Scan for the cell matching the given text and deliver its (X, Y) coordinate at center. 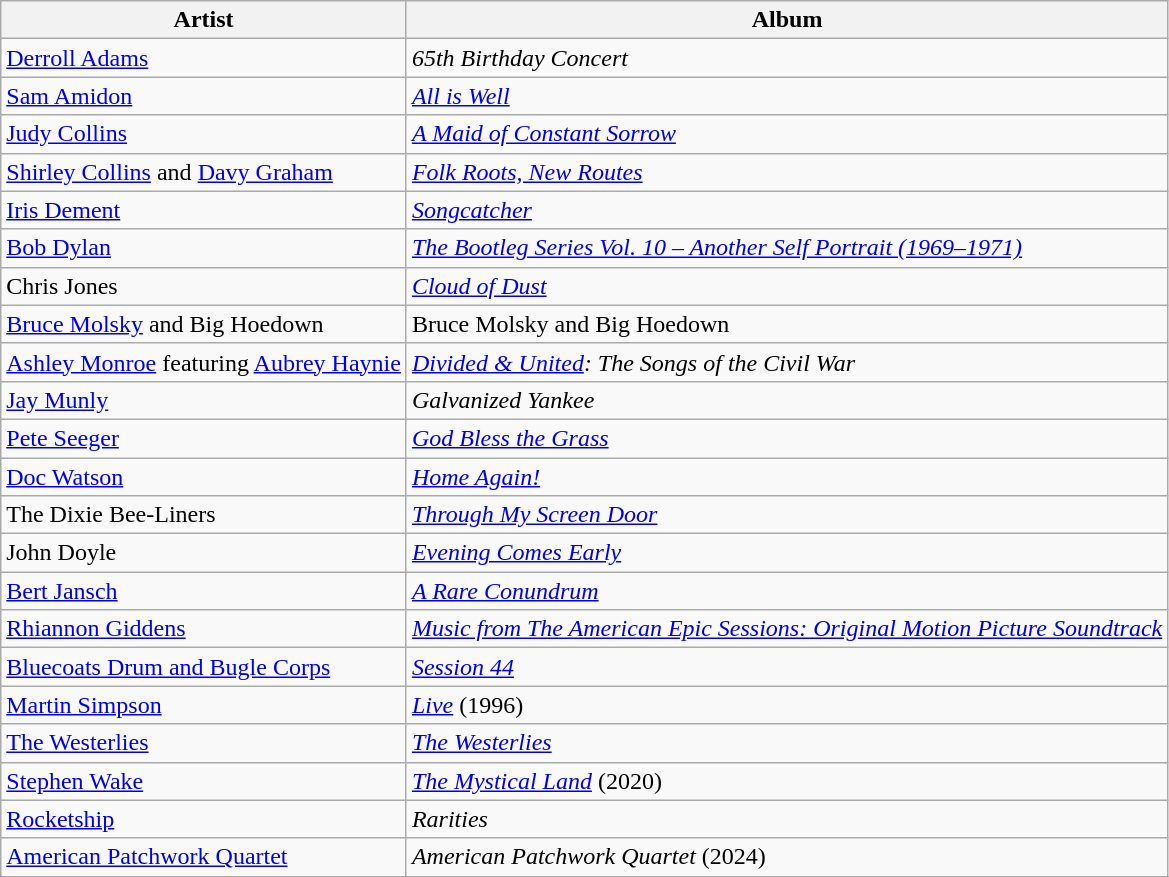
A Rare Conundrum (786, 591)
God Bless the Grass (786, 438)
Stephen Wake (204, 781)
Evening Comes Early (786, 553)
Bert Jansch (204, 591)
Sam Amidon (204, 96)
Shirley Collins and Davy Graham (204, 172)
John Doyle (204, 553)
Album (786, 20)
Martin Simpson (204, 705)
Rocketship (204, 819)
The Mystical Land (2020) (786, 781)
Songcatcher (786, 210)
Divided & United: The Songs of the Civil War (786, 362)
Derroll Adams (204, 58)
The Bootleg Series Vol. 10 – Another Self Portrait (1969–1971) (786, 248)
Bob Dylan (204, 248)
Through My Screen Door (786, 515)
Chris Jones (204, 286)
Live (1996) (786, 705)
Bluecoats Drum and Bugle Corps (204, 667)
Judy Collins (204, 134)
American Patchwork Quartet (204, 857)
Galvanized Yankee (786, 400)
65th Birthday Concert (786, 58)
Iris Dement (204, 210)
The Dixie Bee-Liners (204, 515)
A Maid of Constant Sorrow (786, 134)
Folk Roots, New Routes (786, 172)
American Patchwork Quartet (2024) (786, 857)
Doc Watson (204, 477)
Artist (204, 20)
Rarities (786, 819)
Home Again! (786, 477)
Ashley Monroe featuring Aubrey Haynie (204, 362)
Jay Munly (204, 400)
Music from The American Epic Sessions: Original Motion Picture Soundtrack (786, 629)
Cloud of Dust (786, 286)
Session 44 (786, 667)
All is Well (786, 96)
Pete Seeger (204, 438)
Rhiannon Giddens (204, 629)
